Search for the cell housing the specified text and yield its (X, Y) center coordinate. 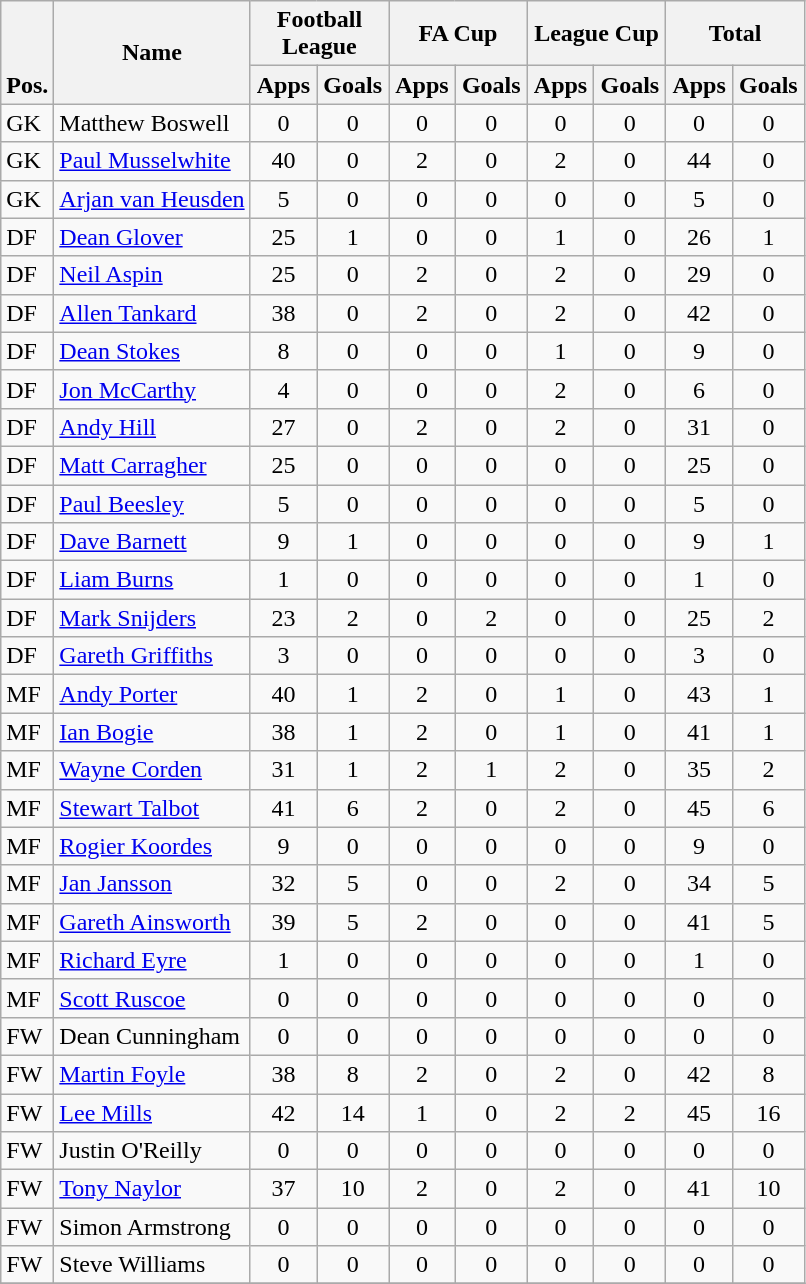
23 (284, 618)
Arjan van Heusden (152, 199)
Paul Musselwhite (152, 161)
Dean Cunningham (152, 1036)
Matt Carragher (152, 465)
Neil Aspin (152, 275)
Andy Porter (152, 694)
Football League (320, 34)
29 (700, 275)
44 (700, 161)
Mark Snijders (152, 618)
Dave Barnett (152, 542)
Simon Armstrong (152, 1227)
Gareth Ainsworth (152, 922)
Pos. (28, 52)
Allen Tankard (152, 313)
Justin O'Reilly (152, 1151)
Lee Mills (152, 1113)
43 (700, 694)
Martin Foyle (152, 1074)
Total (736, 34)
Jan Jansson (152, 884)
Gareth Griffiths (152, 656)
Wayne Corden (152, 770)
Jon McCarthy (152, 389)
FA Cup (458, 34)
Tony Naylor (152, 1189)
League Cup (596, 34)
16 (768, 1113)
Andy Hill (152, 427)
Dean Stokes (152, 351)
Rogier Koordes (152, 846)
4 (284, 389)
Liam Burns (152, 580)
Dean Glover (152, 237)
Ian Bogie (152, 732)
Paul Beesley (152, 503)
Name (152, 52)
Matthew Boswell (152, 123)
32 (284, 884)
34 (700, 884)
14 (353, 1113)
Scott Ruscoe (152, 998)
39 (284, 922)
Steve Williams (152, 1265)
Richard Eyre (152, 960)
Stewart Talbot (152, 808)
35 (700, 770)
37 (284, 1189)
27 (284, 427)
26 (700, 237)
